Search for the cell housing the specified text and yield its (X, Y) center coordinate. 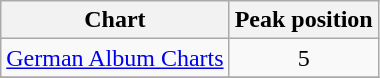
Peak position (304, 20)
Chart (115, 20)
German Album Charts (115, 58)
5 (304, 58)
